Determine the [x, y] coordinate at the center of the cell enclosing the given text.  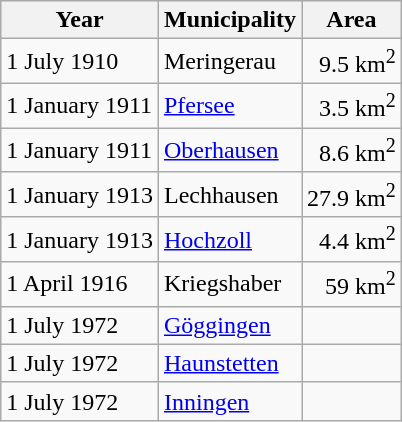
Oberhausen [230, 150]
Municipality [230, 20]
Göggingen [230, 325]
Pfersee [230, 106]
Hochzoll [230, 240]
8.6 km2 [352, 150]
59 km2 [352, 284]
Area [352, 20]
3.5 km2 [352, 106]
Meringerau [230, 62]
Lechhausen [230, 194]
4.4 km2 [352, 240]
Haunstetten [230, 363]
9.5 km2 [352, 62]
1 April 1916 [80, 284]
Year [80, 20]
27.9 km2 [352, 194]
Kriegshaber [230, 284]
Inningen [230, 401]
1 July 1910 [80, 62]
